Provide the (x, y) coordinate of the cell's center where the given text is located.  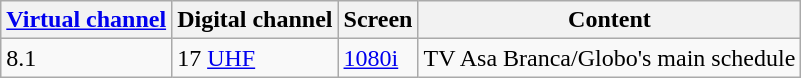
Digital channel (255, 20)
Content (610, 20)
Screen (378, 20)
17 UHF (255, 58)
Virtual channel (86, 20)
TV Asa Branca/Globo's main schedule (610, 58)
1080i (378, 58)
8.1 (86, 58)
